Locate the cell with the specified text and output its (X, Y) center coordinate. 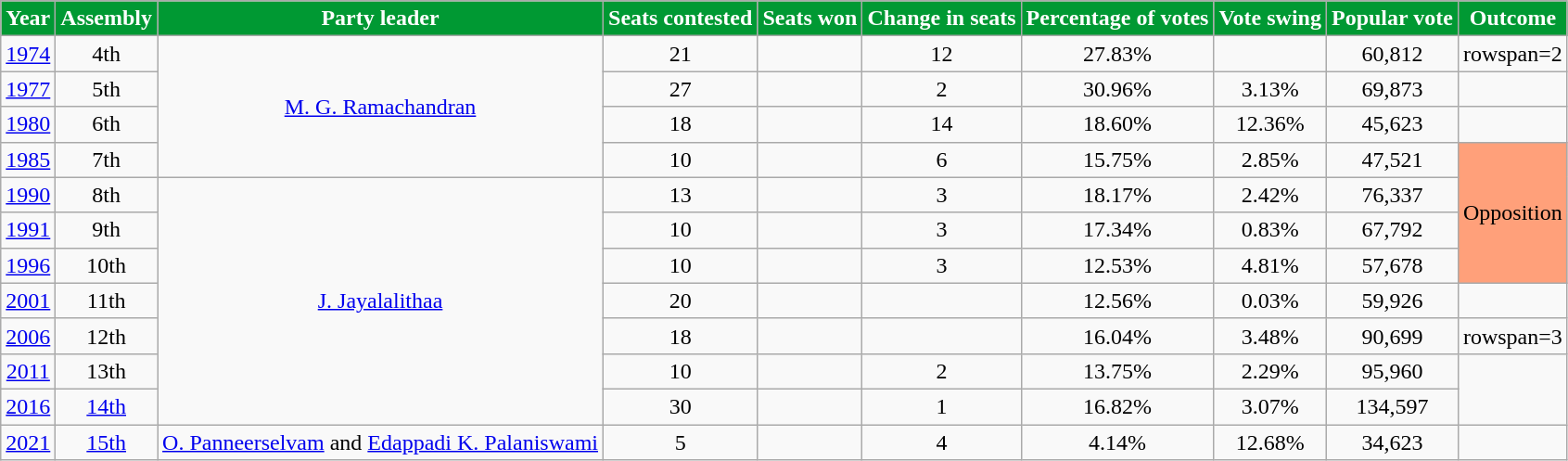
15th (107, 442)
1985 (28, 160)
16.82% (1117, 406)
27.83% (1117, 54)
rowspan=2 (1512, 54)
1977 (28, 89)
Percentage of votes (1117, 19)
rowspan=3 (1512, 336)
12.68% (1270, 442)
3.13% (1270, 89)
1996 (28, 265)
45,623 (1392, 124)
Seats contested (681, 19)
4.81% (1270, 265)
1990 (28, 195)
4 (942, 442)
Year (28, 19)
2.42% (1270, 195)
2001 (28, 301)
1980 (28, 124)
3.48% (1270, 336)
59,926 (1392, 301)
7th (107, 160)
Assembly (107, 19)
2006 (28, 336)
1 (942, 406)
17.34% (1117, 230)
0.83% (1270, 230)
5 (681, 442)
18.17% (1117, 195)
3.07% (1270, 406)
1974 (28, 54)
Seats won (810, 19)
12 (942, 54)
14 (942, 124)
2016 (28, 406)
90,699 (1392, 336)
27 (681, 89)
30 (681, 406)
12.36% (1270, 124)
6th (107, 124)
20 (681, 301)
9th (107, 230)
Outcome (1512, 19)
12.56% (1117, 301)
95,960 (1392, 371)
4.14% (1117, 442)
13.75% (1117, 371)
2011 (28, 371)
Vote swing (1270, 19)
67,792 (1392, 230)
12.53% (1117, 265)
14th (107, 406)
4th (107, 54)
76,337 (1392, 195)
18.60% (1117, 124)
Popular vote (1392, 19)
13 (681, 195)
2.85% (1270, 160)
11th (107, 301)
10th (107, 265)
69,873 (1392, 89)
J. Jayalalithaa (380, 301)
0.03% (1270, 301)
M. G. Ramachandran (380, 107)
Change in seats (942, 19)
Opposition (1512, 212)
6 (942, 160)
Party leader (380, 19)
15.75% (1117, 160)
30.96% (1117, 89)
5th (107, 89)
1991 (28, 230)
60,812 (1392, 54)
2021 (28, 442)
34,623 (1392, 442)
2.29% (1270, 371)
47,521 (1392, 160)
8th (107, 195)
57,678 (1392, 265)
16.04% (1117, 336)
13th (107, 371)
O. Panneerselvam and Edappadi K. Palaniswami (380, 442)
12th (107, 336)
134,597 (1392, 406)
21 (681, 54)
